Identify which cell holds the provided text, then report its (X, Y) central coordinate. 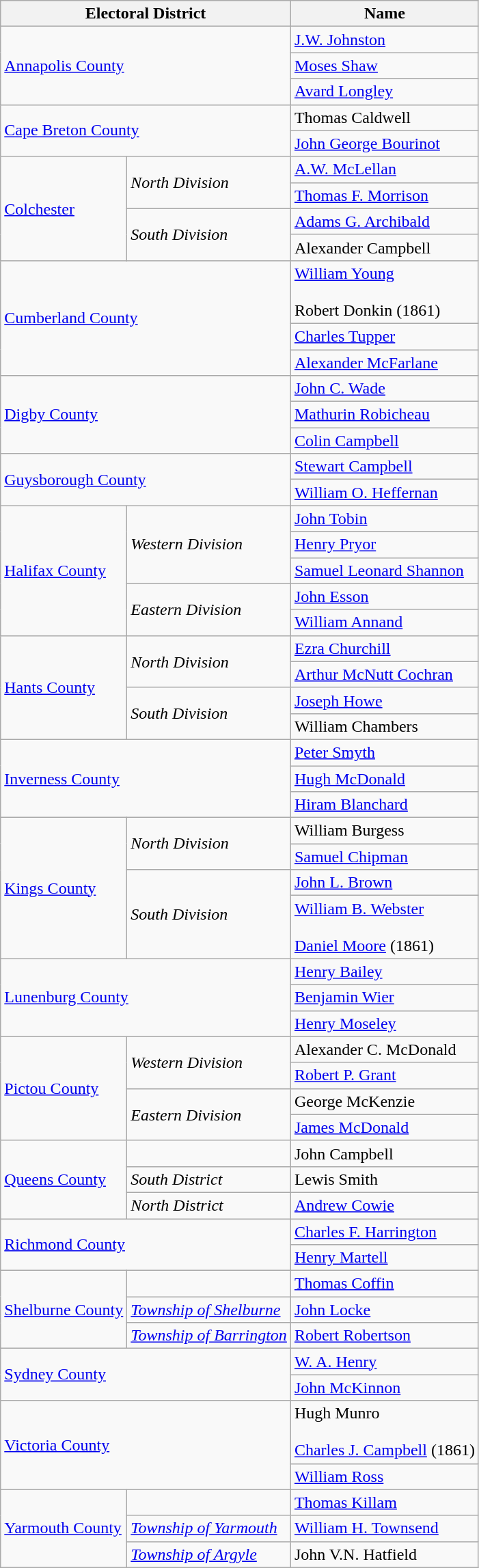
Charles Tupper (384, 336)
Kings County (64, 888)
Lewis Smith (384, 1179)
North District (209, 1205)
Colchester (64, 208)
Township of Barrington (209, 1336)
Township of Shelburne (209, 1310)
Henry Martell (384, 1258)
Name (384, 14)
William Chambers (384, 726)
Alexander Campbell (384, 247)
John McKinnon (384, 1388)
Sydney County (146, 1375)
Shelburne County (64, 1310)
Digby County (146, 415)
Joseph Howe (384, 700)
Pictou County (64, 1088)
Henry Pryor (384, 545)
Alexander McFarlane (384, 363)
Yarmouth County (64, 1528)
Thomas F. Morrison (384, 195)
Robert P. Grant (384, 1075)
Charles F. Harrington (384, 1232)
William YoungRobert Donkin (1861) (384, 292)
Electoral District (146, 14)
Halifax County (64, 570)
Andrew Cowie (384, 1205)
Township of Argyle (209, 1554)
Hants County (64, 687)
Inverness County (146, 778)
Thomas Caldwell (384, 118)
Ezra Churchill (384, 648)
Township of Yarmouth (209, 1528)
J.W. Johnston (384, 40)
William Burgess (384, 831)
Annapolis County (146, 66)
William Annand (384, 622)
John Locke (384, 1310)
John Tobin (384, 519)
George McKenzie (384, 1101)
Arthur McNutt Cochran (384, 674)
William B. WebsterDaniel Moore (1861) (384, 927)
Thomas Coffin (384, 1284)
Hiram Blanchard (384, 805)
Peter Smyth (384, 752)
Moses Shaw (384, 66)
Hugh MunroCharles J. Campbell (1861) (384, 1432)
Benjamin Wier (384, 998)
W. A. Henry (384, 1362)
James McDonald (384, 1127)
Mathurin Robicheau (384, 415)
William Ross (384, 1476)
A.W. McLellan (384, 169)
John V.N. Hatfield (384, 1554)
Stewart Campbell (384, 467)
Cumberland County (146, 318)
Alexander C. McDonald (384, 1049)
William H. Townsend (384, 1528)
Samuel Leonard Shannon (384, 570)
Samuel Chipman (384, 857)
John George Bourinot (384, 143)
Thomas Killam (384, 1502)
John Esson (384, 596)
Henry Moseley (384, 1023)
Guysborough County (146, 480)
South District (209, 1179)
John Campbell (384, 1153)
Cape Breton County (146, 130)
Hugh McDonald (384, 778)
Adams G. Archibald (384, 221)
Robert Robertson (384, 1336)
Richmond County (146, 1245)
John L. Brown (384, 883)
John C. Wade (384, 389)
Colin Campbell (384, 441)
Lunenburg County (146, 998)
Henry Bailey (384, 972)
Queens County (64, 1179)
William O. Heffernan (384, 493)
Victoria County (146, 1445)
Avard Longley (384, 92)
